Pinpoint the cell where the given text exists, returning its (x, y) midpoint coordinate. 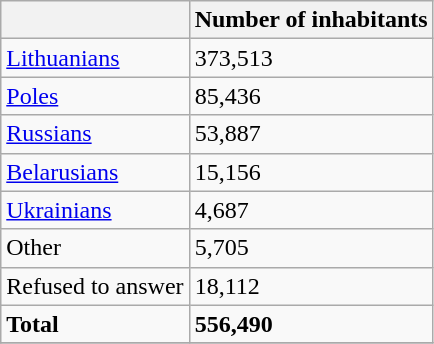
85,436 (311, 96)
Number of inhabitants (311, 20)
556,490 (311, 324)
Ukrainians (95, 210)
Poles (95, 96)
Refused to answer (95, 286)
Other (95, 248)
Total (95, 324)
18,112 (311, 286)
5,705 (311, 248)
15,156 (311, 172)
4,687 (311, 210)
Lithuanians (95, 58)
Belarusians (95, 172)
373,513 (311, 58)
53,887 (311, 134)
Russians (95, 134)
